From the cell containing the given text, extract its center point as (X, Y) coordinate. 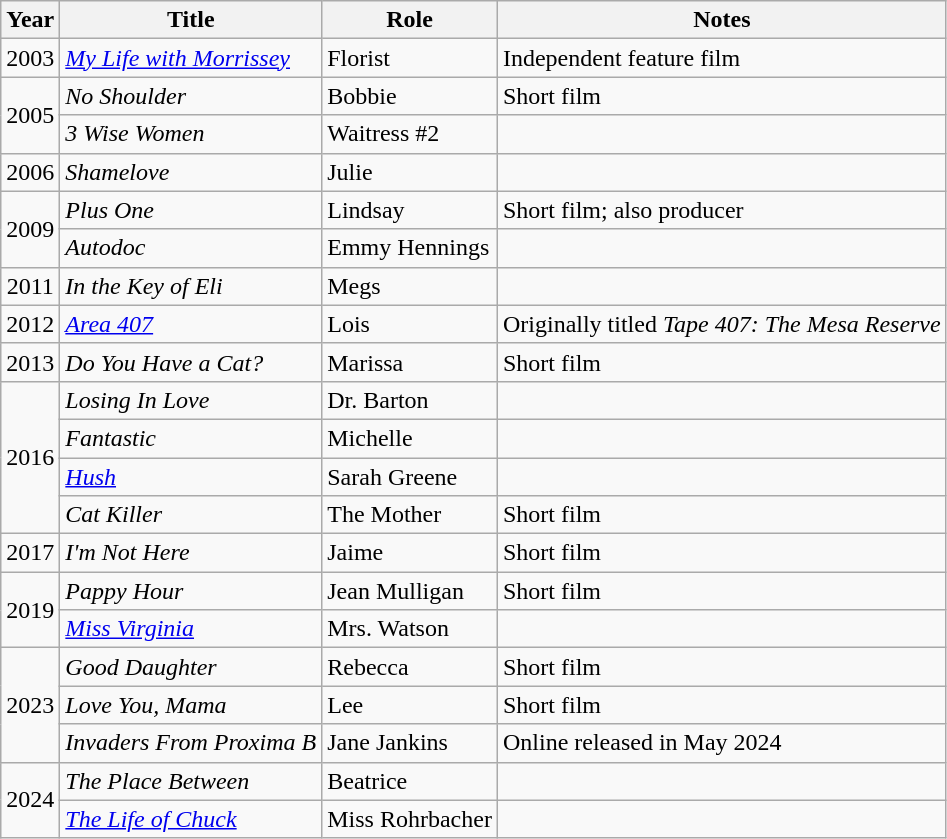
Role (410, 20)
No Shoulder (191, 96)
Miss Virginia (191, 629)
Area 407 (191, 324)
Notes (722, 20)
Sarah Greene (410, 477)
Mrs. Watson (410, 629)
Good Daughter (191, 667)
In the Key of Eli (191, 286)
Miss Rohrbacher (410, 819)
Marissa (410, 362)
Originally titled Tape 407: The Mesa Reserve (722, 324)
Beatrice (410, 781)
Florist (410, 58)
2017 (30, 553)
Megs (410, 286)
Title (191, 20)
Love You, Mama (191, 705)
Jean Mulligan (410, 591)
I'm Not Here (191, 553)
2023 (30, 705)
Fantastic (191, 438)
Pappy Hour (191, 591)
Michelle (410, 438)
Online released in May 2024 (722, 743)
2013 (30, 362)
My Life with Morrissey (191, 58)
Losing In Love (191, 400)
Short film; also producer (722, 210)
The Life of Chuck (191, 819)
Lois (410, 324)
2005 (30, 115)
2016 (30, 457)
2019 (30, 610)
2011 (30, 286)
Rebecca (410, 667)
Julie (410, 172)
Hush (191, 477)
Bobbie (410, 96)
Invaders From Proxima B (191, 743)
The Mother (410, 515)
Shamelove (191, 172)
Dr. Barton (410, 400)
Lindsay (410, 210)
Waitress #2 (410, 134)
Jaime (410, 553)
Do You Have a Cat? (191, 362)
Year (30, 20)
Jane Jankins (410, 743)
Independent feature film (722, 58)
3 Wise Women (191, 134)
2003 (30, 58)
2024 (30, 800)
Autodoc (191, 248)
Cat Killer (191, 515)
Plus One (191, 210)
Lee (410, 705)
Emmy Hennings (410, 248)
2009 (30, 229)
2006 (30, 172)
The Place Between (191, 781)
2012 (30, 324)
